Extract the [X, Y] coordinate from the center of the cell holding the provided text.  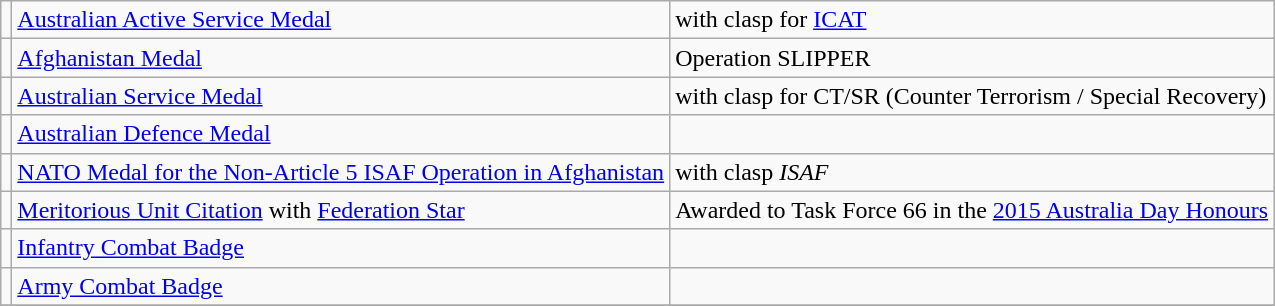
with clasp ISAF [972, 172]
Australian Service Medal [341, 96]
Infantry Combat Badge [341, 248]
with clasp for ICAT [972, 20]
Meritorious Unit Citation with Federation Star [341, 210]
Australian Defence Medal [341, 134]
NATO Medal for the Non-Article 5 ISAF Operation in Afghanistan [341, 172]
Operation SLIPPER [972, 58]
Australian Active Service Medal [341, 20]
Army Combat Badge [341, 286]
with clasp for CT/SR (Counter Terrorism / Special Recovery) [972, 96]
Awarded to Task Force 66 in the 2015 Australia Day Honours [972, 210]
Afghanistan Medal [341, 58]
